Search for the cell housing the specified text and yield its [x, y] center coordinate. 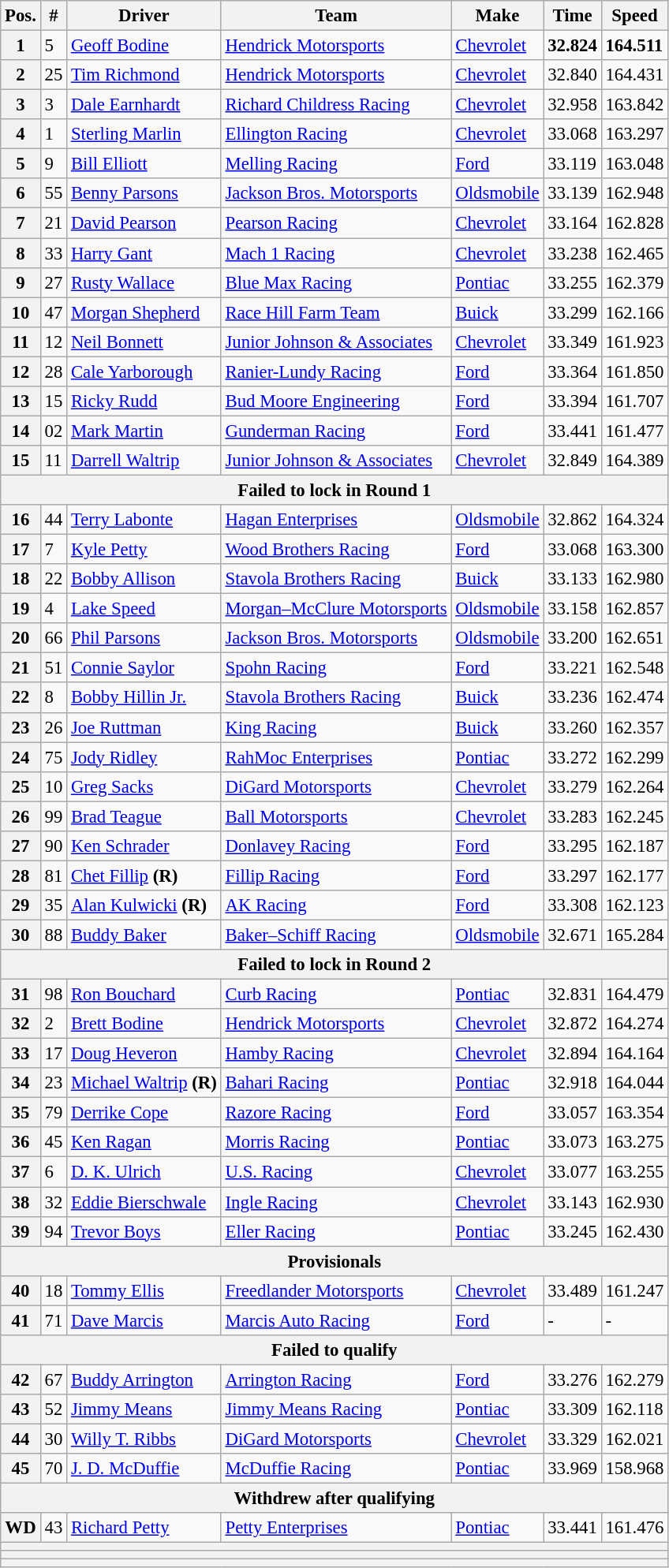
162.548 [634, 668]
163.842 [634, 105]
Lake Speed [144, 609]
41 [21, 1320]
33.297 [573, 875]
52 [54, 1409]
33.221 [573, 668]
Hagan Enterprises [336, 520]
Terry Labonte [144, 520]
Brad Teague [144, 816]
162.279 [634, 1379]
162.857 [634, 609]
Race Hill Farm Team [336, 312]
162.264 [634, 786]
162.187 [634, 846]
Bobby Allison [144, 579]
162.166 [634, 312]
Doug Heveron [144, 1054]
Darrell Waltrip [144, 461]
33.119 [573, 164]
163.048 [634, 164]
Ricky Rudd [144, 401]
164.431 [634, 75]
164.044 [634, 1083]
33.283 [573, 816]
Pearson Racing [336, 223]
16 [21, 520]
33.139 [573, 193]
70 [54, 1469]
Failed to lock in Round 2 [334, 965]
Freedlander Motorsports [336, 1290]
31 [21, 995]
King Racing [336, 727]
Withdrew after qualifying [334, 1499]
33.309 [573, 1409]
33.364 [573, 371]
David Pearson [144, 223]
161.850 [634, 371]
163.300 [634, 550]
33.329 [573, 1439]
Dave Marcis [144, 1320]
Morgan Shepherd [144, 312]
19 [21, 609]
Jody Ridley [144, 757]
162.930 [634, 1202]
99 [54, 816]
164.479 [634, 995]
94 [54, 1231]
Brett Bodine [144, 1024]
164.389 [634, 461]
U.S. Racing [336, 1172]
29 [21, 905]
33.133 [573, 579]
37 [21, 1172]
33.349 [573, 342]
164.164 [634, 1054]
Cale Yarborough [144, 371]
Razore Racing [336, 1113]
40 [21, 1290]
Buddy Arrington [144, 1379]
36 [21, 1143]
Rusty Wallace [144, 282]
Derrike Cope [144, 1113]
Richard Petty [144, 1528]
24 [21, 757]
164.511 [634, 46]
Marcis Auto Racing [336, 1320]
162.021 [634, 1439]
Bobby Hillin Jr. [144, 698]
33.164 [573, 223]
Morgan–McClure Motorsports [336, 609]
158.968 [634, 1469]
79 [54, 1113]
38 [21, 1202]
Mark Martin [144, 431]
Wood Brothers Racing [336, 550]
164.274 [634, 1024]
32.824 [573, 46]
Tommy Ellis [144, 1290]
Richard Childress Racing [336, 105]
Eller Racing [336, 1231]
161.923 [634, 342]
Time [573, 16]
Bahari Racing [336, 1083]
33.279 [573, 786]
AK Racing [336, 905]
162.651 [634, 638]
Fillip Racing [336, 875]
Failed to lock in Round 1 [334, 490]
WD [21, 1528]
Neil Bonnett [144, 342]
163.275 [634, 1143]
162.379 [634, 282]
39 [21, 1231]
32.831 [573, 995]
163.255 [634, 1172]
02 [54, 431]
33.143 [573, 1202]
164.324 [634, 520]
75 [54, 757]
Curb Racing [336, 995]
Pos. [21, 16]
33.238 [573, 253]
Willy T. Ribbs [144, 1439]
66 [54, 638]
161.477 [634, 431]
Michael Waltrip (R) [144, 1083]
Ball Motorsports [336, 816]
33.295 [573, 846]
Eddie Bierschwale [144, 1202]
J. D. McDuffie [144, 1469]
47 [54, 312]
Spohn Racing [336, 668]
33.073 [573, 1143]
Morris Racing [336, 1143]
32.894 [573, 1054]
Ken Schrader [144, 846]
33.077 [573, 1172]
Jimmy Means [144, 1409]
Harry Gant [144, 253]
Geoff Bodine [144, 46]
88 [54, 935]
Gunderman Racing [336, 431]
71 [54, 1320]
Provisionals [334, 1261]
33.308 [573, 905]
32.849 [573, 461]
161.707 [634, 401]
Failed to qualify [334, 1350]
Sterling Marlin [144, 134]
162.245 [634, 816]
20 [21, 638]
32.862 [573, 520]
33.276 [573, 1379]
Bud Moore Engineering [336, 401]
162.123 [634, 905]
Baker–Schiff Racing [336, 935]
Alan Kulwicki (R) [144, 905]
162.828 [634, 223]
Donlavey Racing [336, 846]
162.465 [634, 253]
Benny Parsons [144, 193]
162.474 [634, 698]
Arrington Racing [336, 1379]
33.394 [573, 401]
13 [21, 401]
33.236 [573, 698]
Greg Sacks [144, 786]
33.272 [573, 757]
Ellington Racing [336, 134]
Speed [634, 16]
162.118 [634, 1409]
Mach 1 Racing [336, 253]
163.354 [634, 1113]
33.260 [573, 727]
Ingle Racing [336, 1202]
32.840 [573, 75]
Petty Enterprises [336, 1528]
33.255 [573, 282]
162.980 [634, 579]
42 [21, 1379]
162.948 [634, 193]
90 [54, 846]
Hamby Racing [336, 1054]
51 [54, 668]
67 [54, 1379]
33.057 [573, 1113]
Ken Ragan [144, 1143]
33.158 [573, 609]
32.958 [573, 105]
165.284 [634, 935]
33.489 [573, 1290]
161.476 [634, 1528]
32.918 [573, 1083]
Bill Elliott [144, 164]
162.177 [634, 875]
162.430 [634, 1231]
Trevor Boys [144, 1231]
Ranier-Lundy Racing [336, 371]
32.671 [573, 935]
162.299 [634, 757]
Kyle Petty [144, 550]
163.297 [634, 134]
98 [54, 995]
162.357 [634, 727]
Connie Saylor [144, 668]
33.200 [573, 638]
Buddy Baker [144, 935]
Joe Ruttman [144, 727]
33.969 [573, 1469]
33.245 [573, 1231]
Dale Earnhardt [144, 105]
McDuffie Racing [336, 1469]
81 [54, 875]
14 [21, 431]
# [54, 16]
55 [54, 193]
33.299 [573, 312]
RahMoc Enterprises [336, 757]
Chet Fillip (R) [144, 875]
Ron Bouchard [144, 995]
34 [21, 1083]
D. K. Ulrich [144, 1172]
Tim Richmond [144, 75]
Make [497, 16]
Melling Racing [336, 164]
Phil Parsons [144, 638]
32.872 [573, 1024]
Team [336, 16]
161.247 [634, 1290]
Blue Max Racing [336, 282]
Driver [144, 16]
Jimmy Means Racing [336, 1409]
